Return (x, y) of the center of cell containing provided text 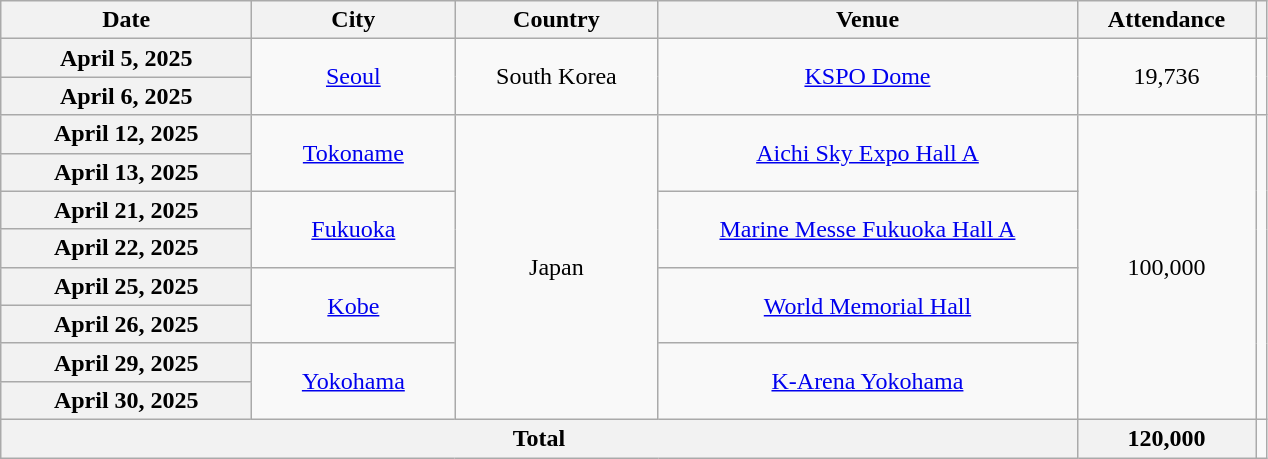
Date (126, 20)
K-Arena Yokohama (868, 381)
April 6, 2025 (126, 96)
Attendance (1166, 20)
April 13, 2025 (126, 172)
April 30, 2025 (126, 400)
April 25, 2025 (126, 286)
April 26, 2025 (126, 324)
Total (539, 438)
Marine Messe Fukuoka Hall A (868, 229)
100,000 (1166, 267)
April 5, 2025 (126, 58)
April 22, 2025 (126, 248)
Venue (868, 20)
KSPO Dome (868, 77)
120,000 (1166, 438)
19,736 (1166, 77)
Fukuoka (354, 229)
Tokoname (354, 153)
City (354, 20)
Japan (556, 267)
April 21, 2025 (126, 210)
Yokohama (354, 381)
South Korea (556, 77)
Country (556, 20)
April 29, 2025 (126, 362)
Kobe (354, 305)
Seoul (354, 77)
Aichi Sky Expo Hall A (868, 153)
World Memorial Hall (868, 305)
April 12, 2025 (126, 134)
